Output the (X, Y) coordinate of the center of the cell containing the given text.  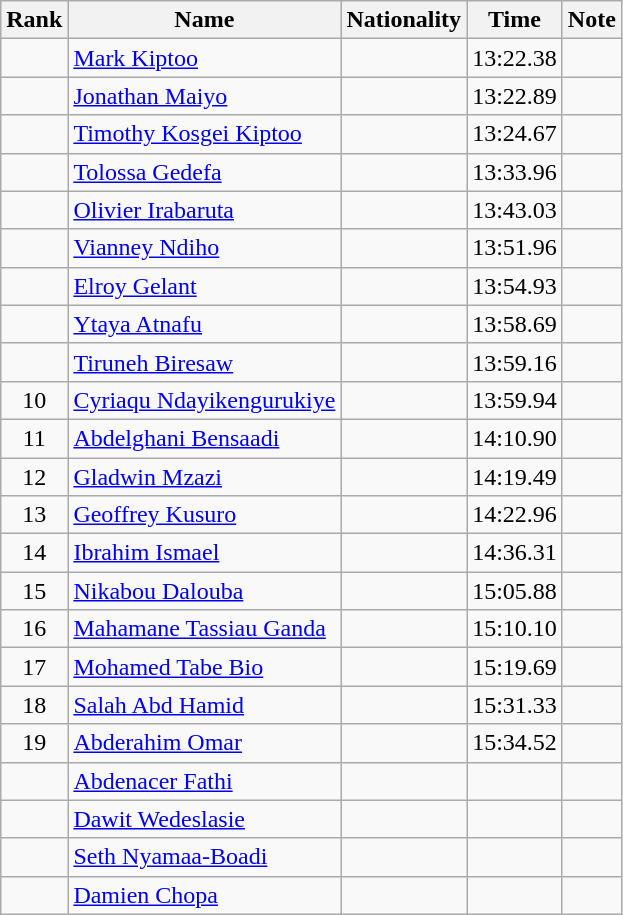
Name (204, 20)
13:59.94 (515, 400)
Salah Abd Hamid (204, 705)
15 (34, 591)
Olivier Irabaruta (204, 210)
Note (592, 20)
Cyriaqu Ndayikengurukiye (204, 400)
Abdenacer Fathi (204, 781)
Gladwin Mzazi (204, 477)
Abderahim Omar (204, 743)
Timothy Kosgei Kiptoo (204, 134)
13:59.16 (515, 362)
Time (515, 20)
Ytaya Atnafu (204, 324)
13:51.96 (515, 248)
Mark Kiptoo (204, 58)
Jonathan Maiyo (204, 96)
Elroy Gelant (204, 286)
Vianney Ndiho (204, 248)
13:58.69 (515, 324)
Nationality (404, 20)
14:22.96 (515, 515)
13 (34, 515)
13:33.96 (515, 172)
10 (34, 400)
15:05.88 (515, 591)
13:24.67 (515, 134)
Ibrahim Ismael (204, 553)
15:31.33 (515, 705)
15:34.52 (515, 743)
14 (34, 553)
Tolossa Gedefa (204, 172)
Rank (34, 20)
13:54.93 (515, 286)
13:43.03 (515, 210)
Abdelghani Bensaadi (204, 438)
13:22.89 (515, 96)
Damien Chopa (204, 895)
17 (34, 667)
14:36.31 (515, 553)
Dawit Wedeslasie (204, 819)
Mohamed Tabe Bio (204, 667)
Mahamane Tassiau Ganda (204, 629)
Seth Nyamaa-Boadi (204, 857)
13:22.38 (515, 58)
Tiruneh Biresaw (204, 362)
18 (34, 705)
Nikabou Dalouba (204, 591)
11 (34, 438)
12 (34, 477)
15:10.10 (515, 629)
Geoffrey Kusuro (204, 515)
19 (34, 743)
14:10.90 (515, 438)
15:19.69 (515, 667)
16 (34, 629)
14:19.49 (515, 477)
